Search for the cell housing the specified text and yield its (x, y) center coordinate. 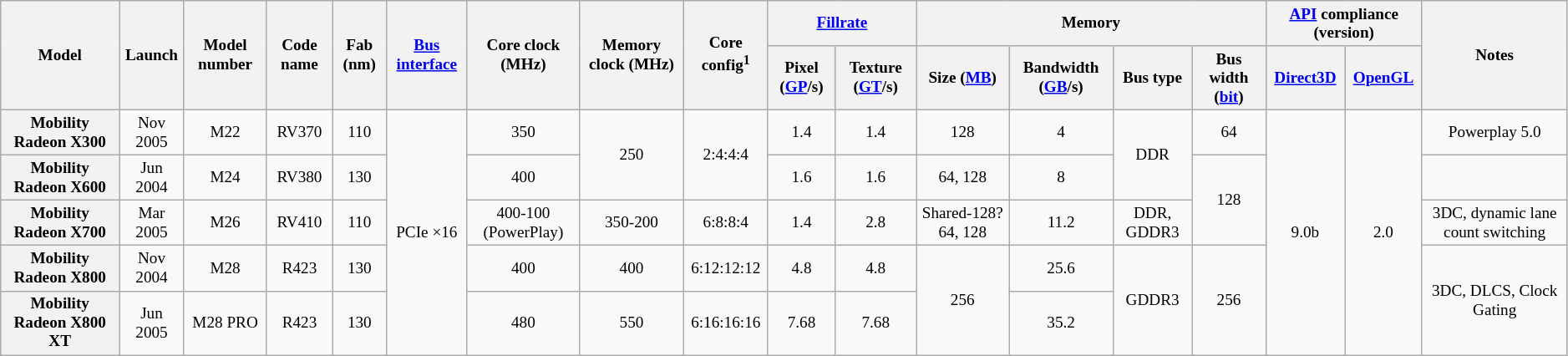
Direct3D (1305, 79)
Shared-128? 64, 128 (962, 223)
M28 (225, 268)
Bandwidth (GB/s) (1061, 79)
M22 (225, 132)
DDR, GDDR3 (1152, 223)
Bus interface (426, 55)
M28 PRO (225, 323)
350-200 (632, 223)
Core config1 (725, 55)
RV410 (299, 223)
2.8 (875, 223)
6:16:16:16 (725, 323)
M26 (225, 223)
Mobility Radeon X700 (60, 223)
Size (MB) (962, 79)
GDDR3 (1152, 301)
Powerplay 5.0 (1494, 132)
Bus type (1152, 79)
Model number (225, 55)
8 (1061, 177)
Notes (1494, 55)
3DC, dynamic lane count switching (1494, 223)
API compliance (version) (1343, 23)
DDR (1152, 155)
OpenGL (1383, 79)
Mobility Radeon X600 (60, 177)
64 (1229, 132)
M24 (225, 177)
Texture (GT/s) (875, 79)
6:8:8:4 (725, 223)
Mar 2005 (152, 223)
350 (523, 132)
Mobility Radeon X800 XT (60, 323)
64, 128 (962, 177)
2:4:4:4 (725, 155)
Fillrate (842, 23)
25.6 (1061, 268)
Jun 2004 (152, 177)
Nov 2005 (152, 132)
35.2 (1061, 323)
Memory (1091, 23)
Mobility Radeon X300 (60, 132)
400-100 (PowerPlay) (523, 223)
Jun 2005 (152, 323)
11.2 (1061, 223)
Launch (152, 55)
RV370 (299, 132)
Model (60, 55)
Core clock (MHz) (523, 55)
Memory clock (MHz) (632, 55)
4 (1061, 132)
Pixel (GP/s) (802, 79)
550 (632, 323)
480 (523, 323)
Code name (299, 55)
2.0 (1383, 232)
PCIe ×16 (426, 232)
250 (632, 155)
Fab (nm) (359, 55)
3DC, DLCS, Clock Gating (1494, 301)
Mobility Radeon X800 (60, 268)
Nov 2004 (152, 268)
6:12:12:12 (725, 268)
RV380 (299, 177)
Bus width (bit) (1229, 79)
9.0b (1305, 232)
